Scan for the cell matching the given text and deliver its (X, Y) coordinate at center. 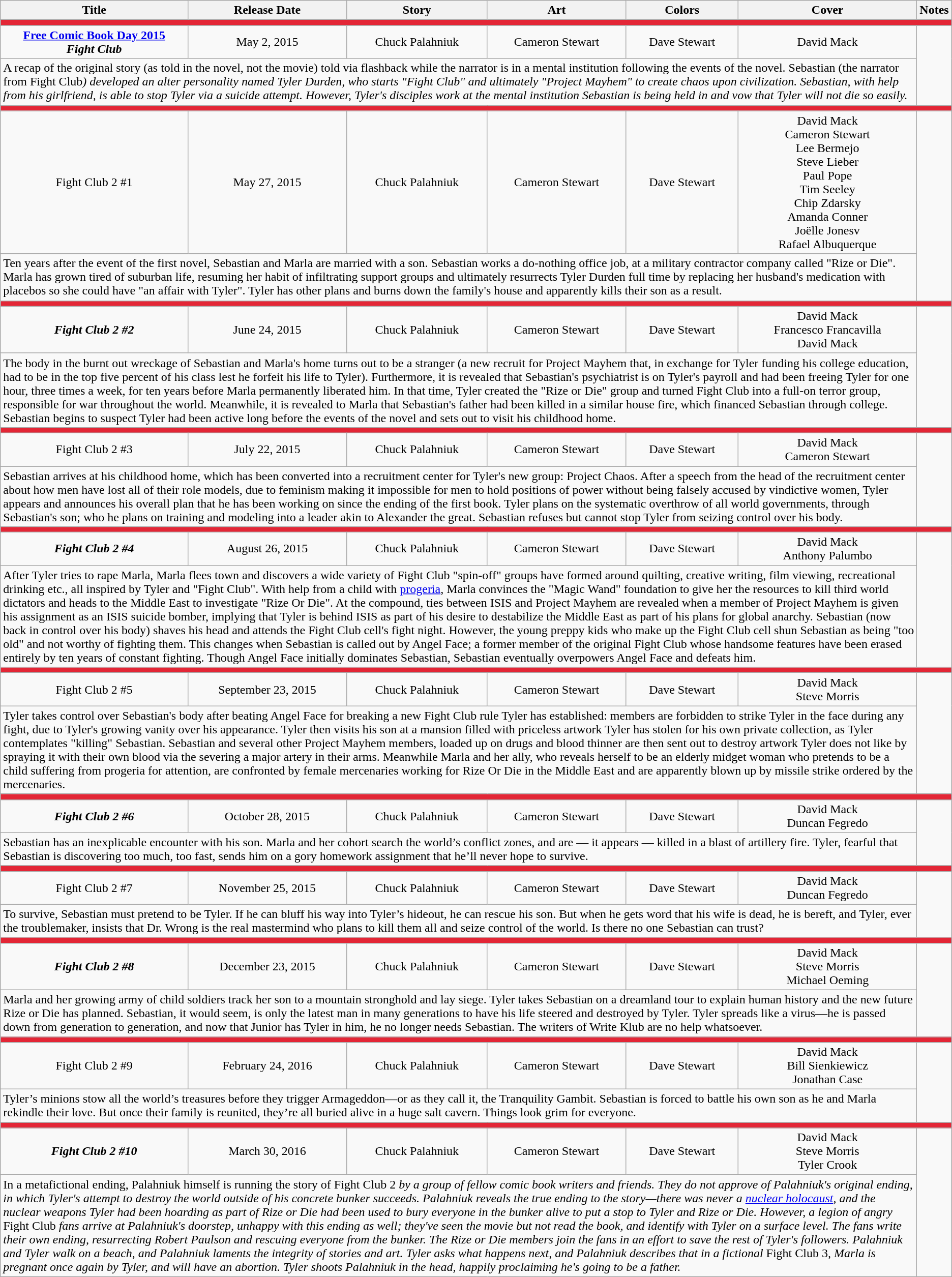
Fight Club 2 #1 (95, 182)
Fight Club 2 #4 (95, 549)
David MackSteve Morris Michael Oeming (828, 966)
Title (95, 10)
June 24, 2015 (267, 330)
Free Comic Book Day 2015Fight Club (95, 42)
December 23, 2015 (267, 966)
Colors (682, 10)
Release Date (267, 10)
Story (417, 10)
David MackBill Sienkiewicz Jonathan Case (828, 1066)
David MackSteve Morris (828, 690)
September 23, 2015 (267, 690)
Fight Club 2 #8 (95, 966)
David MackAnthony Palumbo (828, 549)
February 24, 2016 (267, 1066)
May 2, 2015 (267, 42)
October 28, 2015 (267, 816)
Fight Club 2 #7 (95, 888)
May 27, 2015 (267, 182)
March 30, 2016 (267, 1151)
David MackFrancesco Francavilla David Mack (828, 330)
David Mack (828, 42)
David MackSteve Morris Tyler Crook (828, 1151)
Fight Club 2 #6 (95, 816)
July 22, 2015 (267, 450)
Fight Club 2 #5 (95, 690)
Notes (934, 10)
November 25, 2015 (267, 888)
Fight Club 2 #9 (95, 1066)
David MackCameron Stewart (828, 450)
Fight Club 2 #2 (95, 330)
Art (556, 10)
David MackCameron Stewart Lee Bermejo Steve Lieber Paul Pope Tim Seeley Chip Zdarsky Amanda Conner Joëlle JonesvRafael Albuquerque (828, 182)
Fight Club 2 #3 (95, 450)
August 26, 2015 (267, 549)
Cover (828, 10)
Fight Club 2 #10 (95, 1151)
